From the cell containing the given text, extract its center point as [X, Y] coordinate. 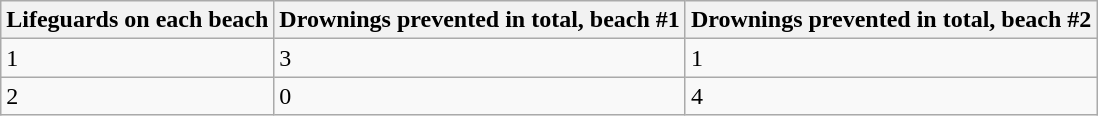
3 [480, 58]
4 [891, 96]
2 [138, 96]
Lifeguards on each beach [138, 20]
0 [480, 96]
Drownings prevented in total, beach #2 [891, 20]
Drownings prevented in total, beach #1 [480, 20]
